For the text-containing cell, return its midpoint in [X, Y] coordinate format. 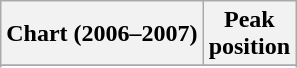
Chart (2006–2007) [102, 34]
Peakposition [249, 34]
